Determine the (X, Y) coordinate at the center of the cell enclosing the given text.  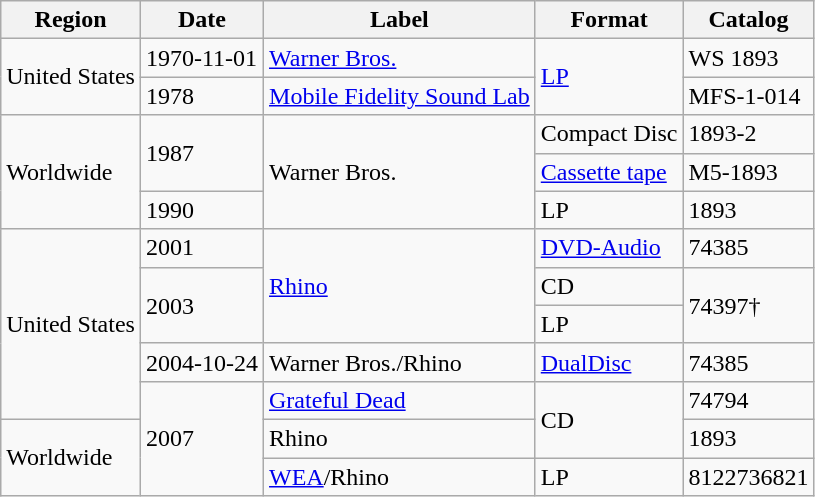
2003 (202, 305)
Region (71, 20)
WEA/Rhino (400, 477)
1978 (202, 96)
74794 (748, 400)
M5-1893 (748, 172)
Format (609, 20)
Compact Disc (609, 134)
2007 (202, 438)
Warner Bros./Rhino (400, 362)
8122736821 (748, 477)
Catalog (748, 20)
DualDisc (609, 362)
2004-10-24 (202, 362)
1990 (202, 210)
Grateful Dead (400, 400)
MFS-1-014 (748, 96)
WS 1893 (748, 58)
DVD-Audio (609, 248)
Cassette tape (609, 172)
Mobile Fidelity Sound Lab (400, 96)
2001 (202, 248)
74397† (748, 305)
1970-11-01 (202, 58)
1987 (202, 153)
Date (202, 20)
Label (400, 20)
1893-2 (748, 134)
